Output the [x, y] coordinate of the center of the cell containing the given text.  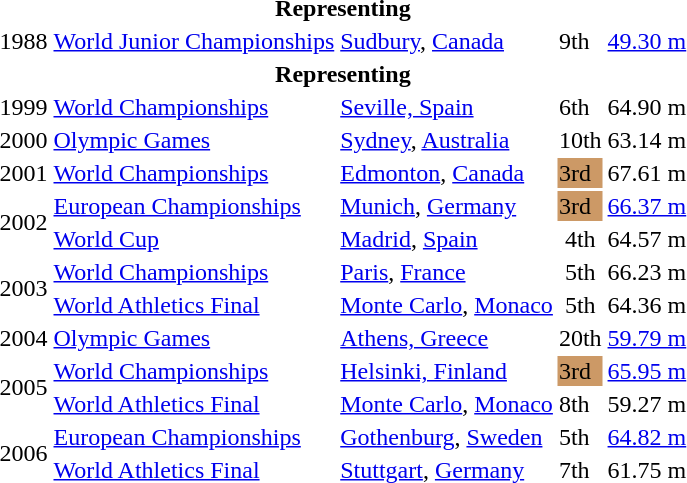
Munich, Germany [447, 206]
Gothenburg, Sweden [447, 437]
9th [580, 41]
Madrid, Spain [447, 239]
Seville, Spain [447, 107]
8th [580, 404]
6th [580, 107]
Sydney, Australia [447, 140]
Paris, France [447, 272]
Sudbury, Canada [447, 41]
World Junior Championships [194, 41]
20th [580, 338]
World Cup [194, 239]
Helsinki, Finland [447, 371]
Athens, Greece [447, 338]
10th [580, 140]
4th [580, 239]
Edmonton, Canada [447, 173]
